Return the [x, y] coordinate for the center point of the cell that contains the specified text.  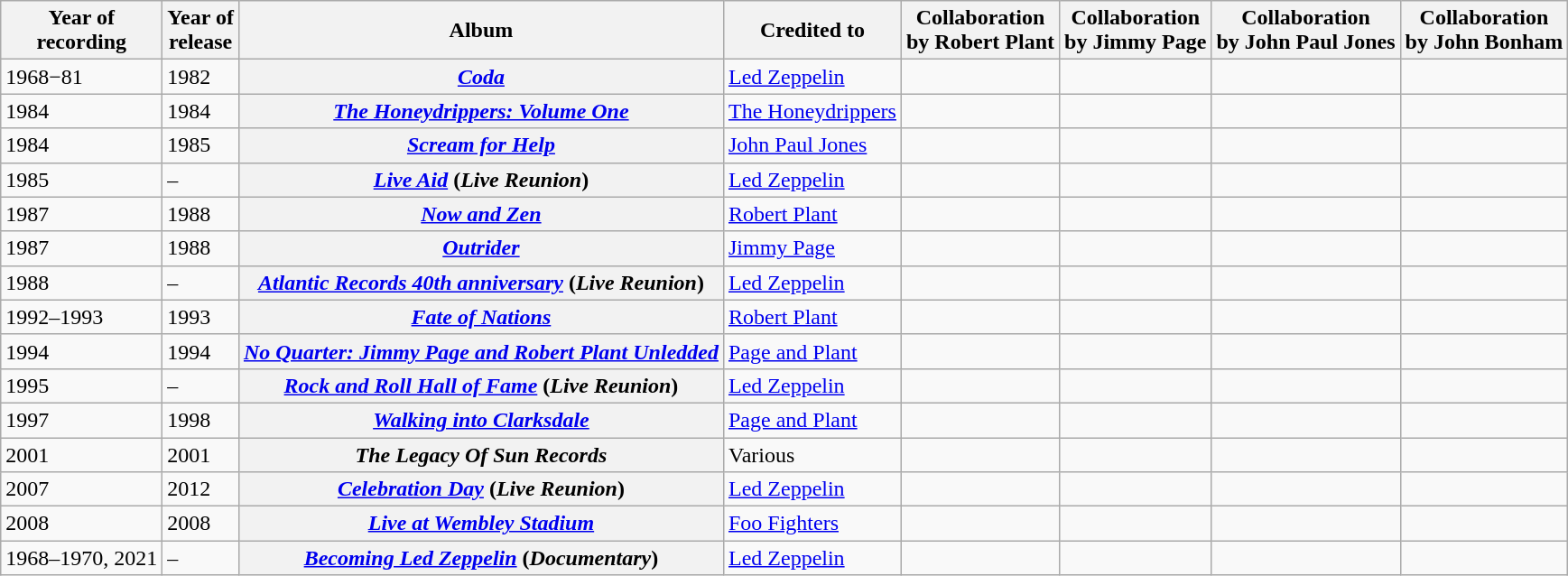
Collaborationby John Paul Jones [1305, 31]
1993 [200, 317]
Jimmy Page [812, 248]
Year ofrelease [200, 31]
The Honeydrippers: Volume One [480, 111]
1982 [200, 77]
Album [480, 31]
1968−81 [81, 77]
Walking into Clarksdale [480, 420]
The Honeydrippers [812, 111]
1995 [81, 386]
Scream for Help [480, 145]
2007 [81, 489]
Rock and Roll Hall of Fame (Live Reunion) [480, 386]
Becoming Led Zeppelin (Documentary) [480, 558]
The Legacy Of Sun Records [480, 454]
Year ofrecording [81, 31]
Fate of Nations [480, 317]
1992–1993 [81, 317]
1997 [81, 420]
Collaborationby John Bonham [1484, 31]
Collaborationby Robert Plant [980, 31]
Credited to [812, 31]
Atlantic Records 40th anniversary (Live Reunion) [480, 283]
Outrider [480, 248]
Now and Zen [480, 214]
Live Aid (Live Reunion) [480, 180]
No Quarter: Jimmy Page and Robert Plant Unledded [480, 351]
1968–1970, 2021 [81, 558]
Celebration Day (Live Reunion) [480, 489]
John Paul Jones [812, 145]
2012 [200, 489]
Collaborationby Jimmy Page [1136, 31]
1998 [200, 420]
Foo Fighters [812, 524]
Live at Wembley Stadium [480, 524]
Coda [480, 77]
Various [812, 454]
